Extract the (X, Y) coordinate from the center of the cell holding the provided text.  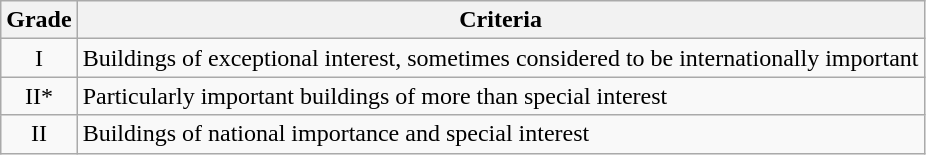
II (39, 134)
Particularly important buildings of more than special interest (500, 96)
Grade (39, 20)
Buildings of exceptional interest, sometimes considered to be internationally important (500, 58)
Buildings of national importance and special interest (500, 134)
I (39, 58)
Criteria (500, 20)
II* (39, 96)
